Pinpoint the cell where the given text exists, returning its [x, y] midpoint coordinate. 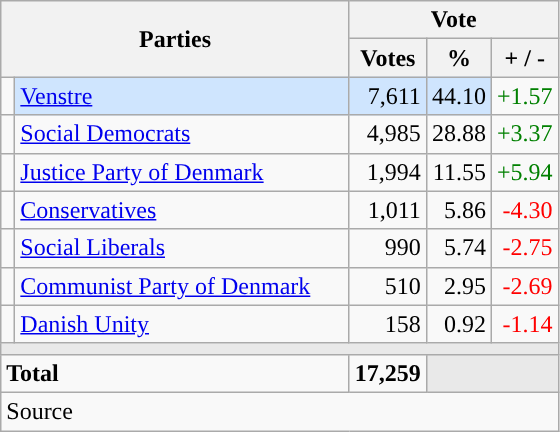
-2.69 [524, 286]
1,011 [388, 210]
2.95 [458, 286]
1,994 [388, 172]
Justice Party of Denmark [182, 172]
0.92 [458, 324]
+5.94 [524, 172]
Social Liberals [182, 248]
Danish Unity [182, 324]
990 [388, 248]
+1.57 [524, 96]
Source [280, 411]
158 [388, 324]
Conservatives [182, 210]
+3.37 [524, 134]
Vote [454, 20]
44.10 [458, 96]
Parties [176, 39]
-1.14 [524, 324]
5.86 [458, 210]
5.74 [458, 248]
+ / - [524, 58]
% [458, 58]
7,611 [388, 96]
Votes [388, 58]
-2.75 [524, 248]
-4.30 [524, 210]
11.55 [458, 172]
510 [388, 286]
28.88 [458, 134]
Total [176, 373]
Social Democrats [182, 134]
Communist Party of Denmark [182, 286]
Venstre [182, 96]
17,259 [388, 373]
4,985 [388, 134]
